Extract the (x, y) coordinate from the center of the cell holding the provided text.  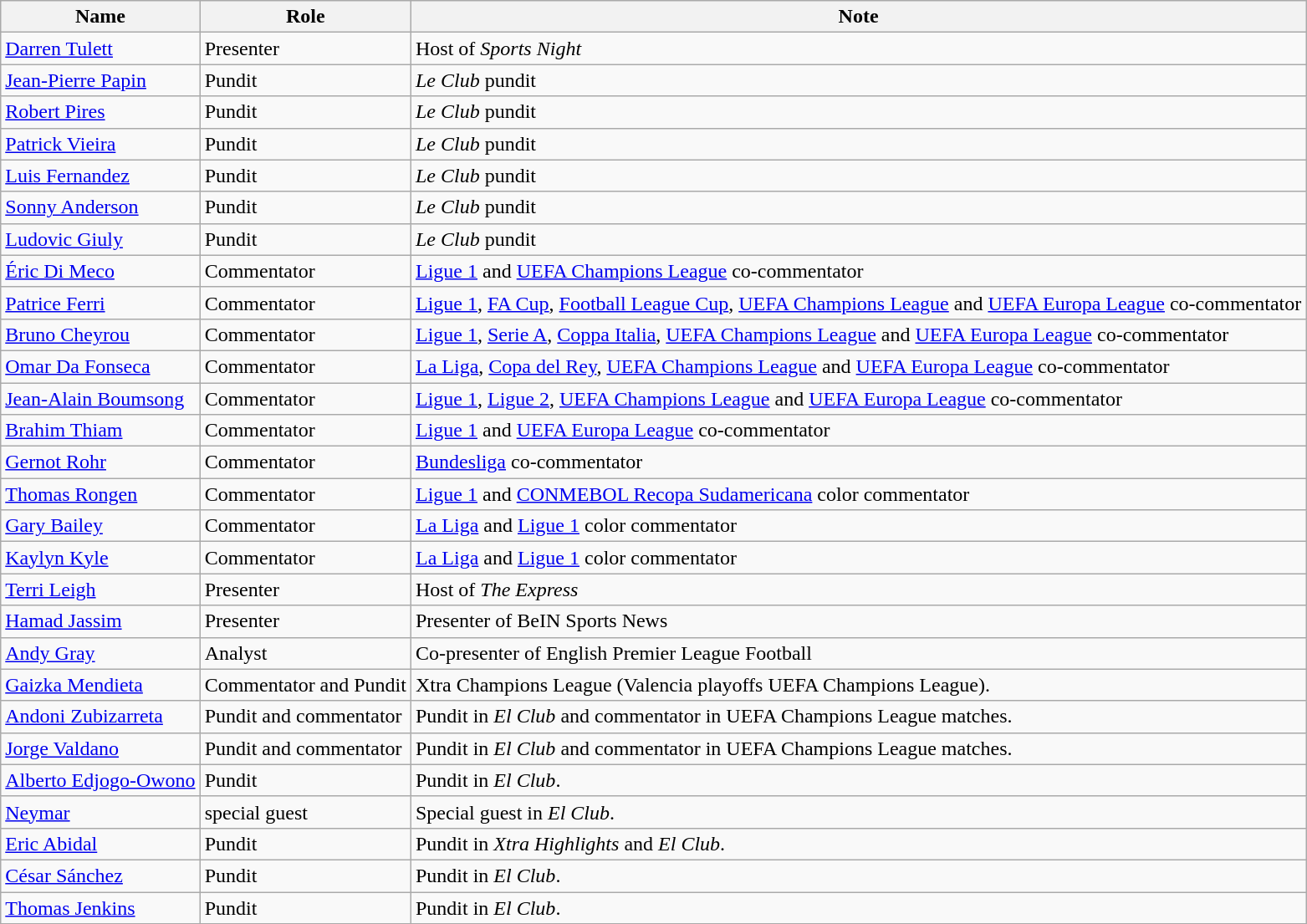
Jean-Pierre Papin (100, 80)
Éric Di Meco (100, 271)
La Liga, Copa del Rey, UEFA Champions League and UEFA Europa League co-commentator (858, 366)
Note (858, 17)
Patrick Vieira (100, 144)
Jorge Valdano (100, 748)
Thomas Rongen (100, 494)
Ligue 1 and UEFA Europa League co-commentator (858, 431)
Name (100, 17)
Host of The Express (858, 590)
Ligue 1 and UEFA Champions League co-commentator (858, 271)
Andy Gray (100, 653)
Brahim Thiam (100, 431)
Omar Da Fonseca (100, 366)
Terri Leigh (100, 590)
Robert Pires (100, 112)
Darren Tulett (100, 48)
Jean-Alain Boumsong (100, 399)
Bundesliga co-commentator (858, 462)
Patrice Ferri (100, 303)
Neymar (100, 812)
Ligue 1 and CONMEBOL Recopa Sudamericana color commentator (858, 494)
Alberto Edjogo-Owono (100, 780)
Ligue 1, Serie A, Coppa Italia, UEFA Champions League and UEFA Europa League co-commentator (858, 334)
Hamad Jassim (100, 621)
Co-presenter of English Premier League Football (858, 653)
special guest (305, 812)
Kaylyn Kyle (100, 558)
Gernot Rohr (100, 462)
Ligue 1, Ligue 2, UEFA Champions League and UEFA Europa League co-commentator (858, 399)
Eric Abidal (100, 844)
Luis Fernandez (100, 176)
Gary Bailey (100, 526)
Analyst (305, 653)
Thomas Jenkins (100, 907)
Pundit in Xtra Highlights and El Club. (858, 844)
Sonny Anderson (100, 207)
Bruno Cheyrou (100, 334)
Ligue 1, FA Cup, Football League Cup, UEFA Champions League and UEFA Europa League co-commentator (858, 303)
Gaizka Mendieta (100, 685)
Xtra Champions League (Valencia playoffs UEFA Champions League). (858, 685)
Andoni Zubizarreta (100, 717)
Role (305, 17)
César Sánchez (100, 876)
Presenter of BeIN Sports News (858, 621)
Commentator and Pundit (305, 685)
Ludovic Giuly (100, 239)
Special guest in El Club. (858, 812)
Host of Sports Night (858, 48)
